Extract the (x, y) coordinate from the center of the cell holding the provided text.  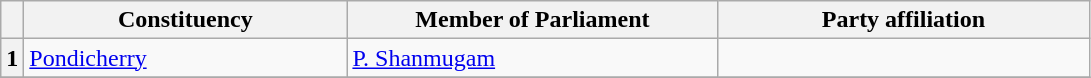
Constituency (186, 20)
1 (12, 58)
Pondicherry (186, 58)
Party affiliation (904, 20)
Member of Parliament (532, 20)
P. Shanmugam (532, 58)
